From the cell containing the given text, extract its center point as [x, y] coordinate. 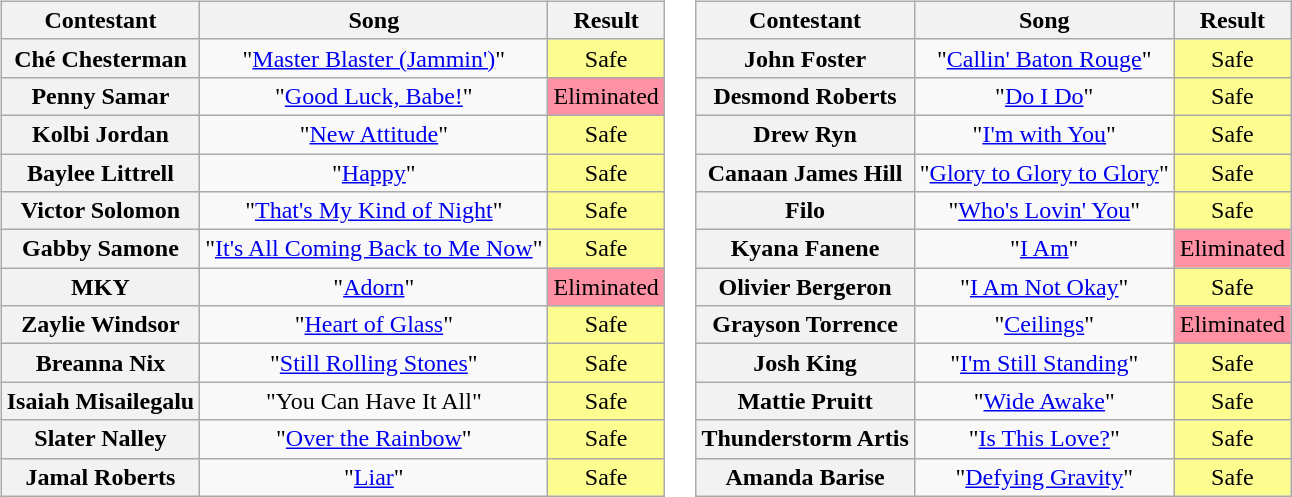
"Callin' Baton Rouge" [1044, 58]
"Heart of Glass" [374, 325]
"Ceilings" [1044, 325]
Jamal Roberts [100, 477]
"Who's Lovin' You" [1044, 211]
Grayson Torrence [805, 325]
"Defying Gravity" [1044, 477]
"Still Rolling Stones" [374, 363]
Ché Chesterman [100, 58]
Olivier Bergeron [805, 287]
"I'm Still Standing" [1044, 363]
"I'm with You" [1044, 134]
"That's My Kind of Night" [374, 211]
Mattie Pruitt [805, 401]
John Foster [805, 58]
"Glory to Glory to Glory" [1044, 173]
"Happy" [374, 173]
"Do I Do" [1044, 96]
"Good Luck, Babe!" [374, 96]
"It's All Coming Back to Me Now" [374, 249]
"Master Blaster (Jammin')" [374, 58]
MKY [100, 287]
"You Can Have It All" [374, 401]
"Is This Love?" [1044, 439]
Kyana Fanene [805, 249]
Breanna Nix [100, 363]
Victor Solomon [100, 211]
Drew Ryn [805, 134]
"I Am" [1044, 249]
"Wide Awake" [1044, 401]
"Adorn" [374, 287]
Isaiah Misailegalu [100, 401]
"Over the Rainbow" [374, 439]
Thunderstorm Artis [805, 439]
Zaylie Windsor [100, 325]
Slater Nalley [100, 439]
Desmond Roberts [805, 96]
"New Attitude" [374, 134]
Penny Samar [100, 96]
Canaan James Hill [805, 173]
Kolbi Jordan [100, 134]
Josh King [805, 363]
"I Am Not Okay" [1044, 287]
Amanda Barise [805, 477]
Filo [805, 211]
Gabby Samone [100, 249]
"Liar" [374, 477]
Baylee Littrell [100, 173]
